Capture the cell that displays the provided text and extract its [x, y] central coordinate. 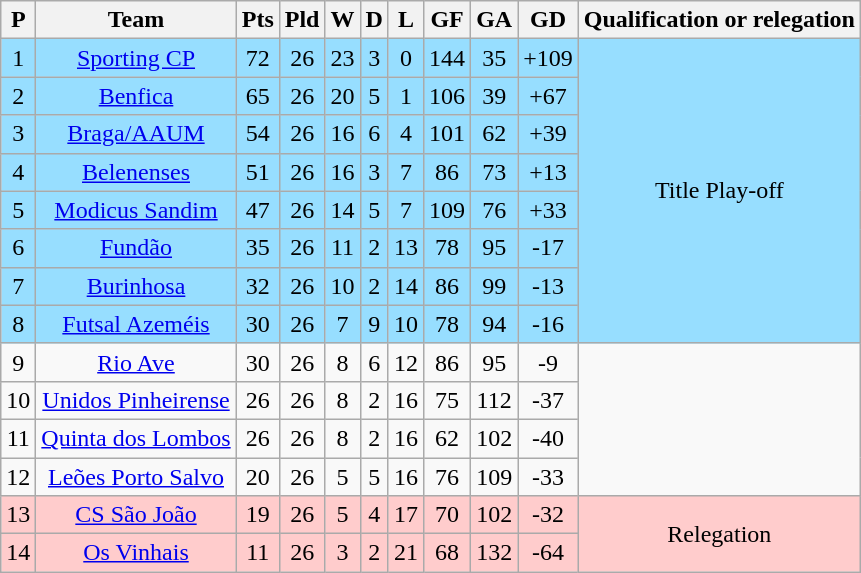
Modicus Sandim [136, 210]
Leões Porto Salvo [136, 477]
39 [494, 96]
Quinta dos Lombos [136, 438]
+33 [548, 210]
47 [258, 210]
68 [448, 553]
Os Vinhais [136, 553]
17 [406, 515]
-32 [548, 515]
Qualification or relegation [719, 20]
-64 [548, 553]
Rio Ave [136, 362]
112 [494, 400]
0 [406, 58]
P [18, 20]
132 [494, 553]
W [342, 20]
Unidos Pinheirense [136, 400]
65 [258, 96]
GA [494, 20]
70 [448, 515]
32 [258, 286]
-16 [548, 324]
106 [448, 96]
23 [342, 58]
51 [258, 172]
+67 [548, 96]
Braga/AAUM [136, 134]
101 [448, 134]
GF [448, 20]
Fundão [136, 248]
Relegation [719, 534]
Pld [302, 20]
Burinhosa [136, 286]
72 [258, 58]
-9 [548, 362]
Pts [258, 20]
GD [548, 20]
144 [448, 58]
Title Play-off [719, 191]
Belenenses [136, 172]
73 [494, 172]
Futsal Azeméis [136, 324]
94 [494, 324]
Benfica [136, 96]
99 [494, 286]
-33 [548, 477]
D [374, 20]
-17 [548, 248]
19 [258, 515]
Team [136, 20]
-13 [548, 286]
-37 [548, 400]
+109 [548, 58]
21 [406, 553]
CS São João [136, 515]
Sporting CP [136, 58]
+13 [548, 172]
-40 [548, 438]
75 [448, 400]
+39 [548, 134]
54 [258, 134]
L [406, 20]
